Identify which cell holds the provided text, then report its [x, y] central coordinate. 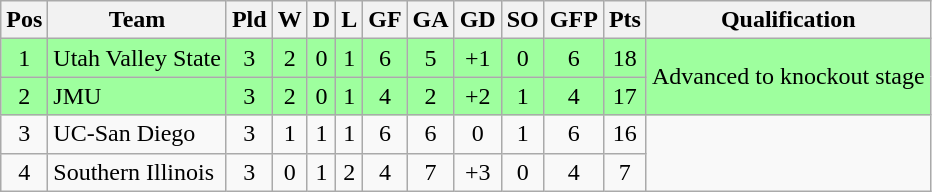
Team [138, 20]
Pld [249, 20]
GA [430, 20]
GF [385, 20]
+1 [478, 58]
16 [624, 134]
Southern Illinois [138, 172]
D [321, 20]
GD [478, 20]
GFP [574, 20]
+2 [478, 96]
JMU [138, 96]
+3 [478, 172]
18 [624, 58]
L [350, 20]
17 [624, 96]
Pts [624, 20]
Qualification [788, 20]
Advanced to knockout stage [788, 77]
UC-San Diego [138, 134]
W [290, 20]
Pos [24, 20]
5 [430, 58]
Utah Valley State [138, 58]
SO [522, 20]
